Return the (X, Y) coordinate for the center point of the cell that contains the specified text.  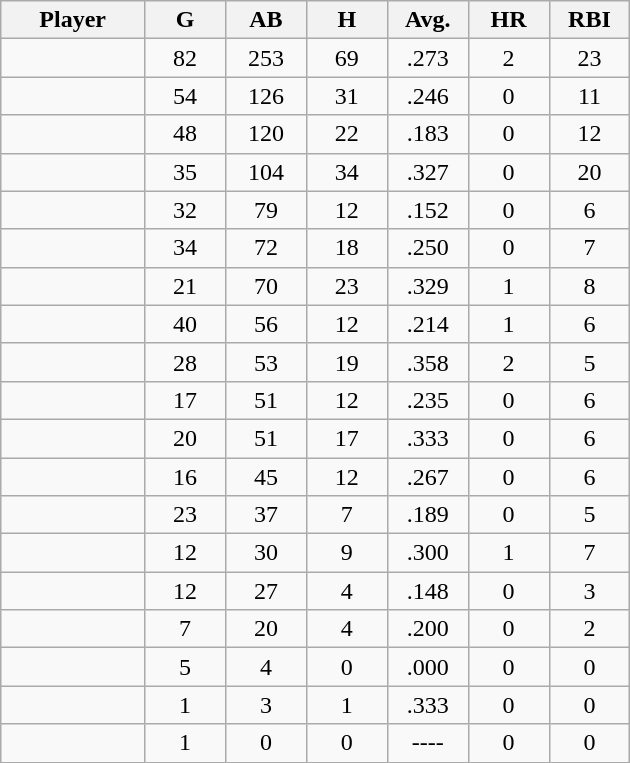
54 (186, 96)
.329 (428, 286)
HR (508, 20)
11 (590, 96)
120 (266, 134)
70 (266, 286)
19 (346, 362)
Player (73, 20)
16 (186, 477)
.246 (428, 96)
.358 (428, 362)
72 (266, 248)
30 (266, 553)
.267 (428, 477)
45 (266, 477)
RBI (590, 20)
.273 (428, 58)
79 (266, 210)
.200 (428, 629)
.235 (428, 400)
AB (266, 20)
.152 (428, 210)
.250 (428, 248)
.183 (428, 134)
.000 (428, 667)
18 (346, 248)
9 (346, 553)
28 (186, 362)
35 (186, 172)
21 (186, 286)
22 (346, 134)
.327 (428, 172)
82 (186, 58)
40 (186, 324)
253 (266, 58)
.148 (428, 591)
56 (266, 324)
37 (266, 515)
69 (346, 58)
48 (186, 134)
104 (266, 172)
27 (266, 591)
.214 (428, 324)
126 (266, 96)
---- (428, 743)
53 (266, 362)
H (346, 20)
31 (346, 96)
Avg. (428, 20)
8 (590, 286)
.189 (428, 515)
.300 (428, 553)
G (186, 20)
32 (186, 210)
